Find where the given text appears and provide that cell's center as (X, Y) coordinate. 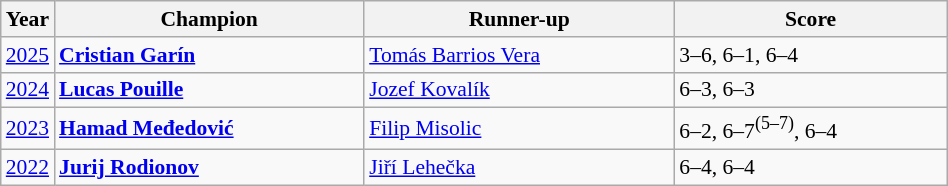
2023 (28, 128)
Cristian Garín (209, 55)
Year (28, 19)
Score (810, 19)
3–6, 6–1, 6–4 (810, 55)
2024 (28, 90)
Lucas Pouille (209, 90)
Filip Misolic (519, 128)
2022 (28, 167)
Jurij Rodionov (209, 167)
6–3, 6–3 (810, 90)
Champion (209, 19)
Jozef Kovalík (519, 90)
Hamad Međedović (209, 128)
6–4, 6–4 (810, 167)
6–2, 6–7(5–7), 6–4 (810, 128)
Tomás Barrios Vera (519, 55)
Runner-up (519, 19)
Jiří Lehečka (519, 167)
2025 (28, 55)
